For the text-containing cell, return its midpoint in (X, Y) coordinate format. 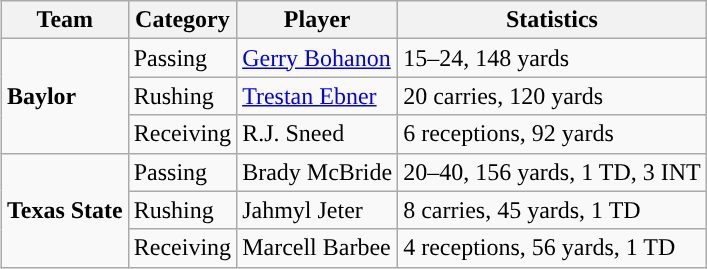
6 receptions, 92 yards (552, 134)
Brady McBride (318, 172)
20–40, 156 yards, 1 TD, 3 INT (552, 172)
20 carries, 120 yards (552, 96)
Gerry Bohanon (318, 58)
4 receptions, 56 yards, 1 TD (552, 248)
R.J. Sneed (318, 134)
Baylor (64, 96)
Category (182, 20)
Trestan Ebner (318, 96)
15–24, 148 yards (552, 58)
Texas State (64, 210)
Team (64, 20)
Player (318, 20)
8 carries, 45 yards, 1 TD (552, 210)
Statistics (552, 20)
Jahmyl Jeter (318, 210)
Marcell Barbee (318, 248)
